For the text-containing cell, return its midpoint in [x, y] coordinate format. 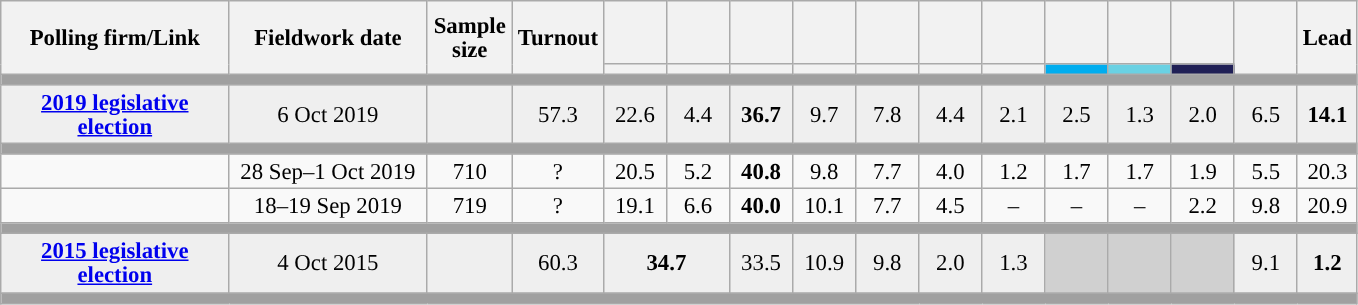
60.3 [558, 264]
34.7 [666, 264]
6.6 [698, 206]
9.1 [1266, 264]
5.5 [1266, 172]
18–19 Sep 2019 [328, 206]
Polling firm/Link [115, 38]
5.2 [698, 172]
57.3 [558, 114]
Lead [1327, 38]
2.5 [1076, 114]
14.1 [1327, 114]
9.7 [824, 114]
20.3 [1327, 172]
20.9 [1327, 206]
10.1 [824, 206]
40.0 [762, 206]
2.2 [1202, 206]
10.9 [824, 264]
19.1 [634, 206]
4 Oct 2015 [328, 264]
4.0 [950, 172]
1.9 [1202, 172]
719 [470, 206]
4.5 [950, 206]
7.8 [888, 114]
2.1 [1014, 114]
2019 legislative election [115, 114]
33.5 [762, 264]
20.5 [634, 172]
Sample size [470, 38]
710 [470, 172]
Fieldwork date [328, 38]
40.8 [762, 172]
Turnout [558, 38]
36.7 [762, 114]
6.5 [1266, 114]
22.6 [634, 114]
2015 legislative election [115, 264]
28 Sep–1 Oct 2019 [328, 172]
6 Oct 2019 [328, 114]
